Extract the [x, y] coordinate from the center of the cell holding the provided text.  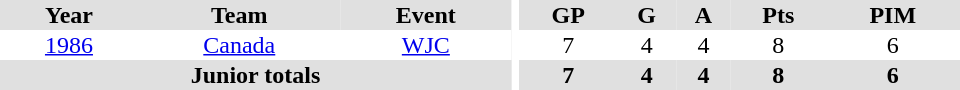
GP [568, 15]
PIM [893, 15]
Year [69, 15]
Event [426, 15]
WJC [426, 45]
A [704, 15]
G [646, 15]
Team [240, 15]
1986 [69, 45]
Junior totals [256, 75]
Canada [240, 45]
Pts [778, 15]
